Return the [x, y] coordinate for the center point of the cell that contains the specified text.  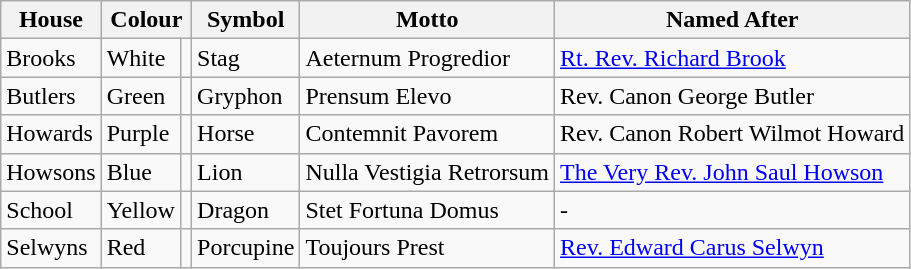
Colour [146, 20]
The Very Rev. John Saul Howson [732, 172]
Lion [246, 172]
Rev. Edward Carus Selwyn [732, 248]
Contemnit Pavorem [428, 134]
Symbol [246, 20]
Red [140, 248]
Blue [140, 172]
Nulla Vestigia Retrorsum [428, 172]
- [732, 210]
Named After [732, 20]
School [51, 210]
Prensum Elevo [428, 96]
Gryphon [246, 96]
Motto [428, 20]
House [51, 20]
Selwyns [51, 248]
Howsons [51, 172]
Horse [246, 134]
Rev. Canon Robert Wilmot Howard [732, 134]
Yellow [140, 210]
Rt. Rev. Richard Brook [732, 58]
Stag [246, 58]
Rev. Canon George Butler [732, 96]
Brooks [51, 58]
Aeternum Progredior [428, 58]
Toujours Prest [428, 248]
Dragon [246, 210]
Stet Fortuna Domus [428, 210]
Howards [51, 134]
Porcupine [246, 248]
Purple [140, 134]
Butlers [51, 96]
Green [140, 96]
White [140, 58]
